Output the (x, y) coordinate of the center of the cell containing the given text.  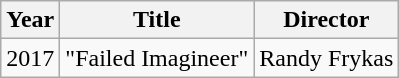
2017 (30, 58)
Randy Frykas (326, 58)
Title (157, 20)
Year (30, 20)
Director (326, 20)
"Failed Imagineer" (157, 58)
